Find where the given text appears and provide that cell's center as (x, y) coordinate. 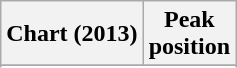
Chart (2013) (72, 34)
Peakposition (189, 34)
